Scan for the cell matching the given text and deliver its (X, Y) coordinate at center. 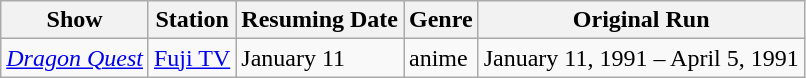
Resuming Date (320, 20)
Station (192, 20)
January 11, 1991 – April 5, 1991 (641, 58)
Genre (442, 20)
Show (75, 20)
Original Run (641, 20)
January 11 (320, 58)
Fuji TV (192, 58)
anime (442, 58)
Dragon Quest (75, 58)
